Extract the [x, y] coordinate from the center of the cell holding the provided text.  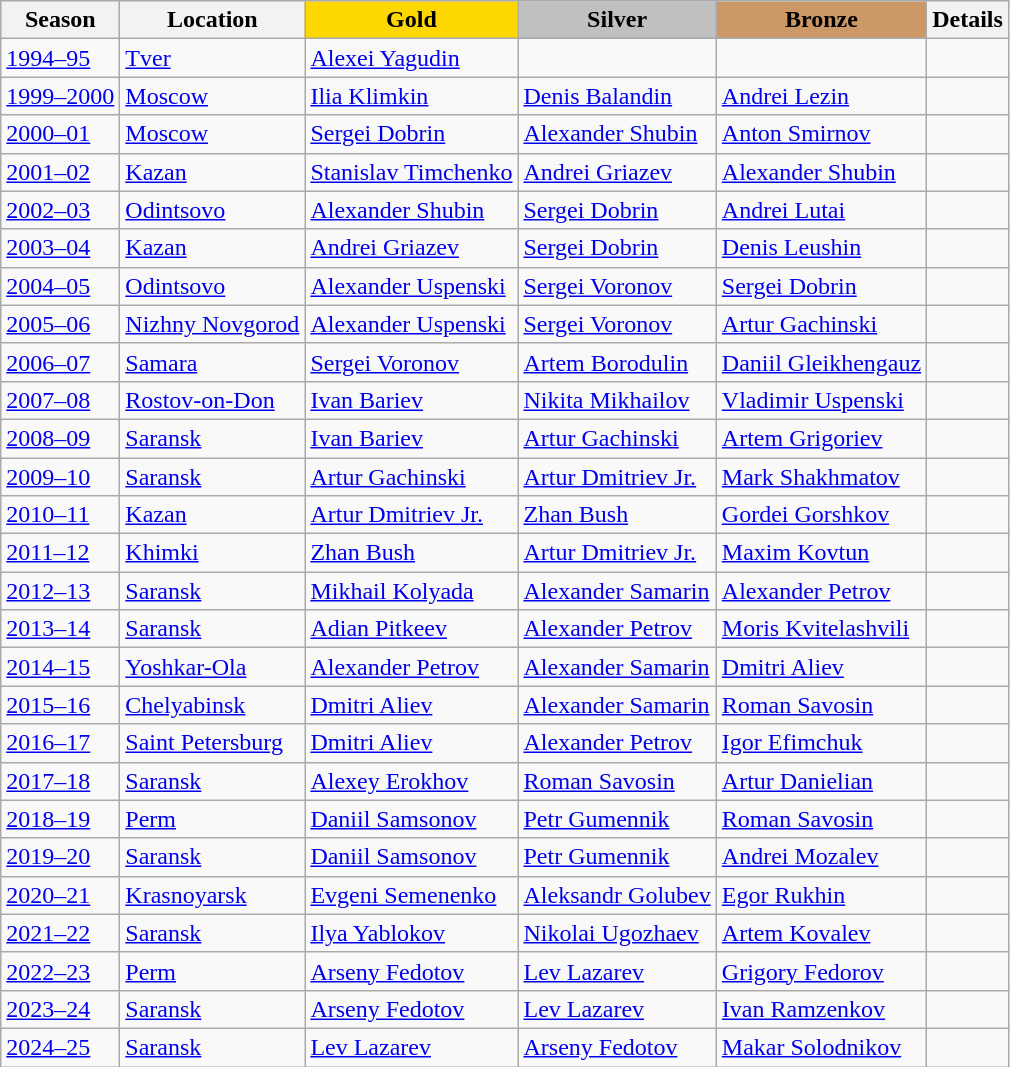
Makar Solodnikov [821, 1047]
Gold [412, 20]
Khimki [212, 553]
2010–11 [60, 515]
Mark Shakhmatov [821, 477]
Andrei Lutai [821, 210]
2016–17 [60, 743]
2014–15 [60, 667]
Andrei Mozalev [821, 857]
2001–02 [60, 172]
2021–22 [60, 933]
2005–06 [60, 324]
Egor Rukhin [821, 895]
2009–10 [60, 477]
2008–09 [60, 438]
Nizhny Novgorod [212, 324]
2022–23 [60, 971]
Artem Borodulin [617, 362]
2020–21 [60, 895]
Igor Efimchuk [821, 743]
Artem Grigoriev [821, 438]
2000–01 [60, 134]
Ilya Yablokov [412, 933]
Krasnoyarsk [212, 895]
Anton Smirnov [821, 134]
Silver [617, 20]
Artem Kovalev [821, 933]
1999–2000 [60, 96]
2015–16 [60, 705]
Adian Pitkeev [412, 629]
Evgeni Semenenko [412, 895]
Ivan Ramzenkov [821, 1009]
2013–14 [60, 629]
Denis Leushin [821, 248]
Mikhail Kolyada [412, 591]
2003–04 [60, 248]
Nikita Mikhailov [617, 400]
2024–25 [60, 1047]
2018–19 [60, 819]
2012–13 [60, 591]
Nikolai Ugozhaev [617, 933]
Alexey Erokhov [412, 781]
Chelyabinsk [212, 705]
Yoshkar-Ola [212, 667]
Saint Petersburg [212, 743]
2017–18 [60, 781]
Details [968, 20]
Maxim Kovtun [821, 553]
1994–95 [60, 58]
2002–03 [60, 210]
Rostov-on-Don [212, 400]
Andrei Lezin [821, 96]
Aleksandr Golubev [617, 895]
Alexei Yagudin [412, 58]
Bronze [821, 20]
2019–20 [60, 857]
Grigory Fedorov [821, 971]
Ilia Klimkin [412, 96]
Vladimir Uspenski [821, 400]
2004–05 [60, 286]
Season [60, 20]
Artur Danielian [821, 781]
Stanislav Timchenko [412, 172]
Samara [212, 362]
2007–08 [60, 400]
2011–12 [60, 553]
Tver [212, 58]
Location [212, 20]
Gordei Gorshkov [821, 515]
2023–24 [60, 1009]
2006–07 [60, 362]
Daniil Gleikhengauz [821, 362]
Denis Balandin [617, 96]
Moris Kvitelashvili [821, 629]
